Extract the (x, y) coordinate from the center of the cell holding the provided text.  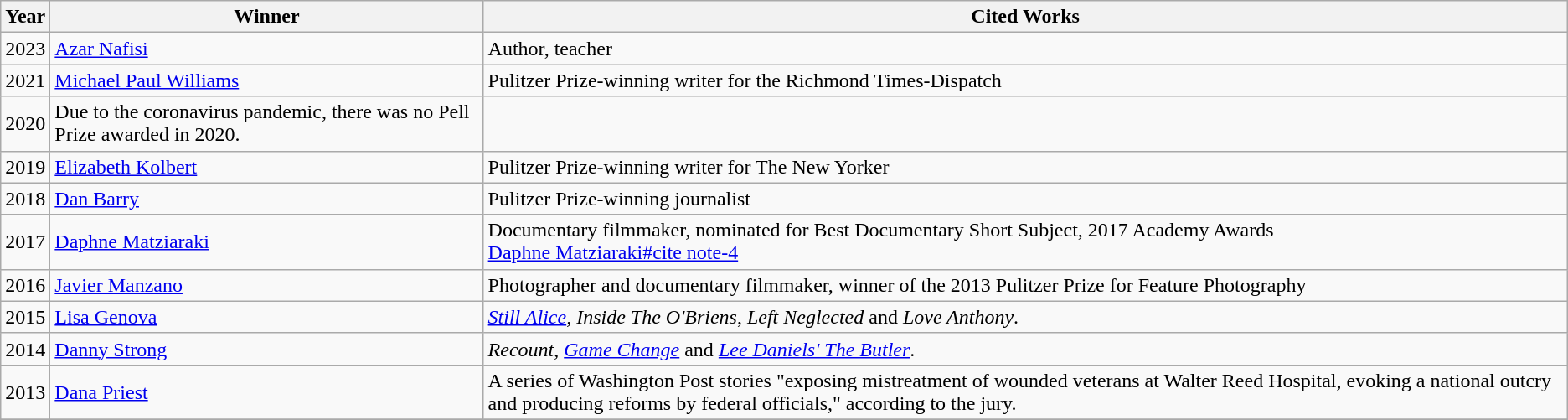
Azar Nafisi (266, 49)
Pulitzer Prize-winning writer for The New Yorker (1025, 167)
Lisa Genova (266, 317)
Daphne Matziaraki (266, 241)
2013 (25, 392)
Recount, Game Change and Lee Daniels' The Butler. (1025, 349)
Dan Barry (266, 199)
2019 (25, 167)
2017 (25, 241)
2014 (25, 349)
2016 (25, 285)
Documentary filmmaker, nominated for Best Documentary Short Subject, 2017 Academy AwardsDaphne Matziaraki#cite note-4 (1025, 241)
2020 (25, 124)
Due to the coronavirus pandemic, there was no Pell Prize awarded in 2020. (266, 124)
Pulitzer Prize-winning writer for the Richmond Times-Dispatch (1025, 80)
Javier Manzano (266, 285)
2018 (25, 199)
Elizabeth Kolbert (266, 167)
Author, teacher (1025, 49)
2021 (25, 80)
Danny Strong (266, 349)
Pulitzer Prize-winning journalist (1025, 199)
Michael Paul Williams (266, 80)
2015 (25, 317)
Photographer and documentary filmmaker, winner of the 2013 Pulitzer Prize for Feature Photography (1025, 285)
Winner (266, 17)
Still Alice, Inside The O'Briens, Left Neglected and Love Anthony. (1025, 317)
2023 (25, 49)
Dana Priest (266, 392)
Cited Works (1025, 17)
Year (25, 17)
